Detect which cell encompasses the target text, then output its [X, Y] center coordinate. 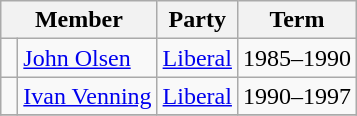
1985–1990 [296, 58]
1990–1997 [296, 96]
Party [197, 20]
John Olsen [88, 58]
Member [79, 20]
Ivan Venning [88, 96]
Term [296, 20]
